Pinpoint the cell where the given text exists, returning its (x, y) midpoint coordinate. 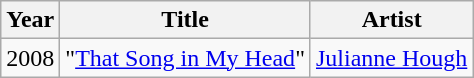
Title (186, 20)
Julianne Hough (391, 58)
2008 (30, 58)
Year (30, 20)
"That Song in My Head" (186, 58)
Artist (391, 20)
